Locate the cell with the specified text and output its (X, Y) center coordinate. 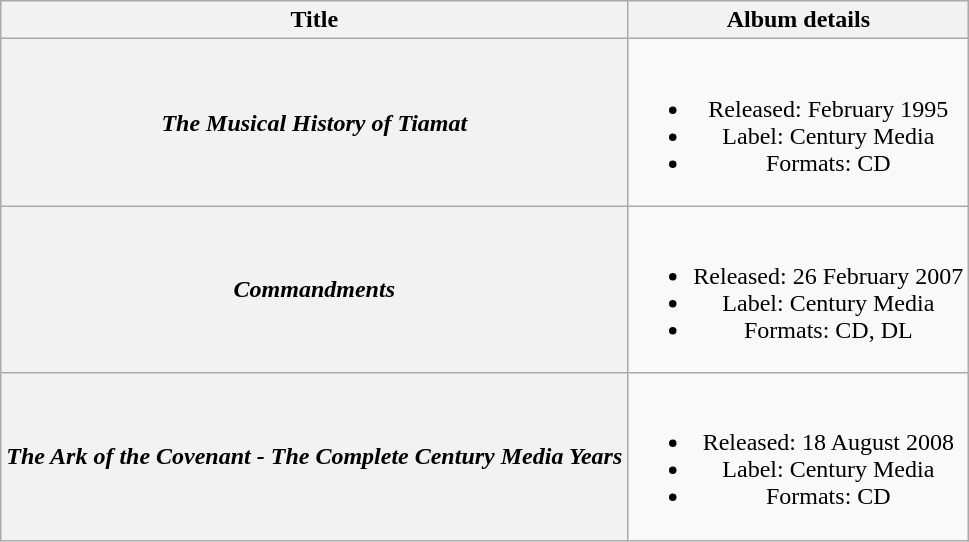
Commandments (314, 290)
Released: 18 August 2008Label: Century MediaFormats: CD (798, 456)
Title (314, 20)
Released: February 1995Label: Century MediaFormats: CD (798, 122)
The Musical History of Tiamat (314, 122)
Album details (798, 20)
The Ark of the Covenant - The Complete Century Media Years (314, 456)
Released: 26 February 2007Label: Century MediaFormats: CD, DL (798, 290)
